Return the (X, Y) coordinate for the center point of the cell that contains the specified text.  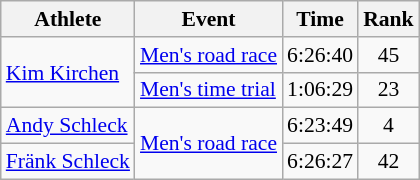
6:23:49 (320, 126)
42 (388, 162)
23 (388, 90)
6:26:27 (320, 162)
Men's time trial (208, 90)
Fränk Schleck (68, 162)
6:26:40 (320, 55)
Kim Kirchen (68, 72)
4 (388, 126)
Time (320, 19)
Athlete (68, 19)
45 (388, 55)
Rank (388, 19)
1:06:29 (320, 90)
Andy Schleck (68, 126)
Event (208, 19)
